Find where the given text appears and provide that cell's center as (X, Y) coordinate. 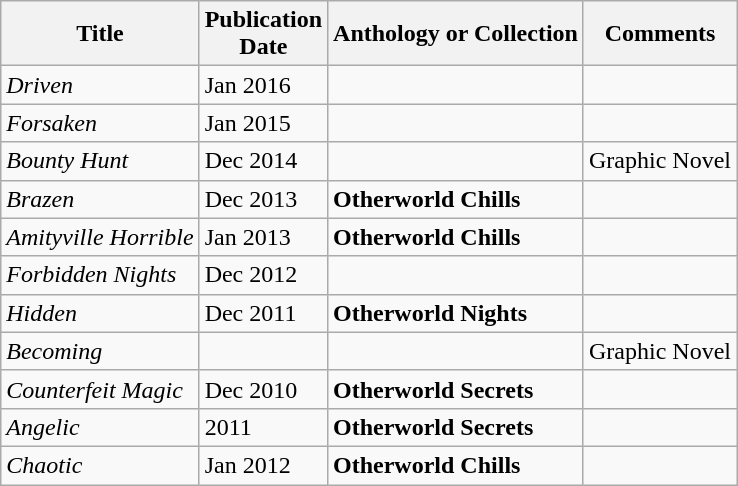
Dec 2011 (263, 313)
Jan 2012 (263, 465)
Amityville Horrible (100, 237)
Title (100, 34)
PublicationDate (263, 34)
Anthology or Collection (456, 34)
Forbidden Nights (100, 275)
Dec 2013 (263, 199)
Jan 2013 (263, 237)
Chaotic (100, 465)
Counterfeit Magic (100, 389)
Otherworld Nights (456, 313)
Comments (660, 34)
Hidden (100, 313)
Forsaken (100, 123)
Driven (100, 85)
Bounty Hunt (100, 161)
Angelic (100, 427)
Dec 2014 (263, 161)
Becoming (100, 351)
Dec 2012 (263, 275)
Jan 2016 (263, 85)
Brazen (100, 199)
Dec 2010 (263, 389)
2011 (263, 427)
Jan 2015 (263, 123)
